From the cell containing the given text, extract its center point as (X, Y) coordinate. 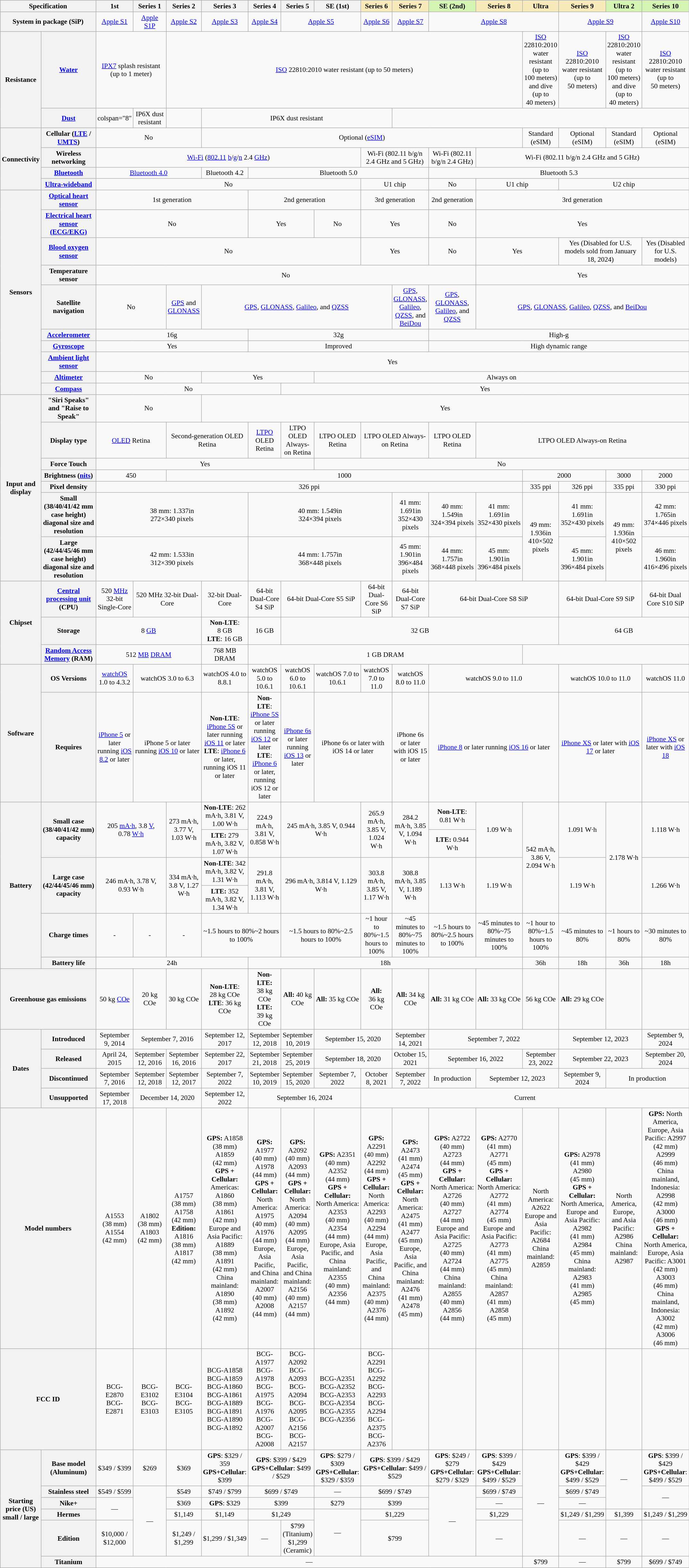
Always on (502, 378)
1 GB DRAM (385, 655)
Non-LTE: 262 mA·h, 3.81 V, 1.00 W·h (225, 816)
Greenhouse gas emissions (48, 999)
Ultra (540, 6)
64-bit Dual Core S10 SiP (666, 599)
BCG-E3104 BCG-E3105 (184, 1399)
September 17, 2018 (115, 1098)
Ambient light sensor (68, 362)
~30 minutes to 80% (666, 935)
September 21, 2018 (264, 1059)
Series 9 (582, 6)
watchOS 7.0 to 10.6.1 (338, 679)
Released (68, 1059)
Pixel density (68, 487)
Bluetooth 4.0 (149, 173)
265.9 mA·h, 3.85 V, 1.024 W·h (376, 830)
$1,299 / $1,349 (225, 1538)
8 GB (149, 631)
Bluetooth 5.3 (559, 173)
$1,399 (624, 1515)
64-bit Dual-Core S7 SiP (410, 599)
September 18, 2020 (353, 1059)
64-bit Dual-Core S5 SiP (321, 599)
BCG-E3102 BCG-E3103 (150, 1399)
Apple S9 (600, 22)
watchOS 8.0 to 11.0 (410, 679)
All: 33 kg COe (499, 999)
2.178 W·h (624, 858)
High dynamic range (559, 346)
October 8, 2021 (376, 1079)
Stainless steel (68, 1492)
Bluetooth (68, 173)
Current (525, 1098)
iPhone 5 or later running iOS 8.2 or later (115, 747)
Base model (Aluminum) (68, 1468)
Small case (38/40/41/42 mm) capacity (68, 830)
Apple S2 (184, 22)
Ultra 2 (624, 6)
284.2 mA·h, 3.85 V, 1.094 W·h (410, 830)
watchOS 6.0 to 10.6.1 (298, 679)
iPhone XS or later with iOS 17 or later (600, 747)
Electrical heart sensor (ECG/EKG) (68, 223)
Apple S1P (150, 22)
205 mA·h, 3.8 V, 0.78 W·h (131, 830)
Yes (Disabled for U.S. models sold from January 18, 2024) (600, 252)
1st (115, 6)
iPhone XS or later with iOS 18 (666, 747)
Discontinued (68, 1079)
542 mA·h, 3.86 V, 2.094 W·h (540, 858)
GPS: $329 (225, 1503)
Bluetooth 5.0 (338, 173)
Charge times (68, 935)
246 mA·h, 3.78 V, 0.93 W·h (131, 885)
OLED Retina (131, 440)
September 12, 2022 (225, 1098)
September 12, 2016 (150, 1059)
A1757 (38 mm) A1758 (42 mm)Edition: A1816 (38 mm) A1817 (42 mm) (184, 1228)
September 16, 2016 (184, 1059)
$749 / $799 (225, 1492)
64-bit Dual-Core S6 SiP (376, 599)
GPS: $329 / 359GPS+Cellular: $399 (225, 1468)
32g (338, 335)
520 MHz 32-bit Single-Core (115, 599)
Water (68, 70)
System in package (SiP) (48, 22)
September 9, 2014 (115, 1039)
BCG-A2291 BCG-A2292 BCG-A2293 BCG-A2294 BCG-A2375 BCG-A2376 (376, 1399)
Apple S7 (410, 22)
$279 (338, 1503)
Non-LTE: 8 GBLTE: 16 GB (225, 631)
OS Versions (68, 679)
Altimeter (68, 378)
GPS: $279 / $309GPS+Cellular: $329 / $359 (338, 1468)
Central processing unit (CPU) (68, 599)
Input and display (21, 488)
$799 (Titanium)$1,299 (Ceramic) (298, 1538)
Gyroscope (68, 346)
Apple S4 (264, 22)
1st generation (172, 200)
September 16, 2022 (476, 1059)
iPhone 8 or later running iOS 16 or later (494, 747)
BCG-E2870 BCG-E2871 (115, 1399)
North America: A2622Europe and Asia Pacific: A2684China mainland: A2859 (540, 1228)
Apple S6 (376, 22)
Resistance (21, 80)
64 GB (624, 631)
FCC ID (48, 1399)
512 MB DRAM (149, 655)
Compass (68, 389)
BCG-A1977 BCG-A1978 BCG-A1975 BCG-A1976 BCG-A2007 BCG-A2008 (264, 1399)
308.8 mA·h, 3.85 V, 1.189 W·h (410, 885)
Specification (48, 6)
Satellite navigation (68, 307)
LTE: 352 mA·h, 3.82 V, 1.34 W·h (225, 900)
16 GB (264, 631)
50 kg COe (115, 999)
296 mA·h, 3.814 V, 1.129 W·h (321, 885)
Model numbers (48, 1228)
Nike+ (68, 1503)
September 16, 2024 (304, 1098)
GPS: $249 / $279GPS+Cellular: $279 / $329 (452, 1468)
1000 (344, 475)
A1802 (38 mm) A1803 (42 mm) (150, 1228)
All: 40 kg COe (298, 999)
September 22, 2017 (225, 1059)
Apple S5 (321, 22)
All: 31 kg COe (452, 999)
All: 34 kg COe (410, 999)
~45 minutes to 80% (582, 935)
Series 7 (410, 6)
46 mm: 1.960in416×496 pixels (666, 559)
Cellular (LTE / UMTS) (68, 138)
Introduced (68, 1039)
Non-LTE: 0.81 W·h (452, 816)
GPS and GLONASS (184, 307)
Apple S1 (115, 22)
watchOS 4.0 to 8.8.1 (225, 679)
Hermes (68, 1515)
38 mm: 1.337in272×340 pixels (172, 515)
Series 1 (150, 6)
Series 2 (184, 6)
334 mA·h, 3.8 V, 1.27 W·h (184, 885)
$10,000 / $12,000 (115, 1538)
1.13 W·h (452, 885)
64-bit Dual-Core S8 SiP (494, 599)
BCG-A1858 BCG-A1859 BCG-A1860 BCG-A1861 BCG-A1889 BCG-A1891 BCG-A1890 BCG-A1892 (225, 1399)
Series 6 (376, 6)
42 mm: 1.765in374×446 pixels (666, 515)
Apple S10 (666, 22)
All: 29 kg COe (582, 999)
Battery (21, 885)
Non-LTE: iPhone 5S or later running iOS 12 or laterLTE: iPhone 6 or later, running iOS 12 or later (264, 747)
~1 hours to 80% (624, 935)
16g (172, 335)
Non-LTE: iPhone 5S or later running iOS 11 or laterLTE: iPhone 6 or later, running iOS 11 or later (225, 747)
30 kg COe (184, 999)
768 MB DRAM (225, 655)
1.266 W·h (666, 885)
32 GB (420, 631)
Apple S3 (225, 22)
Chipset (21, 623)
IPX7 splash resistant (up to 1 meter) (131, 70)
20 kg COe (150, 999)
All: 36 kg COe (376, 999)
watchOS 10.0 to 11.0 (600, 679)
LTE: 279 mA·h, 3.82 V, 1.07 W·h (225, 844)
~1.5 hours to 80%~2 hours to 100% (241, 935)
Optical heart sensor (68, 200)
All: 35 kg COe (338, 999)
September 22, 2023 (600, 1059)
1.09 W·h (499, 830)
Yes (Disabled for U.S. models) (666, 252)
watchOS 1.0 to 4.3.2 (115, 679)
Improved (338, 346)
Small (38/40/41/42 mm case height) diagonal size and resolution (68, 515)
$549 / $599 (115, 1492)
December 14, 2020 (167, 1098)
56 kg COe (540, 999)
watchOS 9.0 to 11.0 (494, 679)
Brightness (nits) (68, 475)
watchOS 7.0 to 11.0 (376, 679)
BCG-A2351 BCG-A2352 BCG-A2353 BCG-A2354 BCG-A2355 BCG-A2356 (338, 1399)
Edition (68, 1538)
Battery life (68, 963)
Non-LTE: 38 kg COeLTE: 39 kg COe (264, 999)
Force Touch (68, 464)
Random Access Memory (RAM) (68, 655)
273 mA·h, 3.77 V, 1.03 W·h (184, 830)
520 MHz 32-bit Dual-Core (167, 599)
iPhone 6s or later running iOS 13 or later (298, 747)
Titanium (68, 1562)
1.118 W·h (666, 830)
Temperature sensor (68, 275)
291.8 mA·h, 3.81 V, 1.113 W·h (264, 885)
Wireless networking (68, 157)
April 24, 2015 (115, 1059)
iPhone 6s or later with iOS 14 or later (353, 747)
Non-LTE: 28 kg COeLTE: 36 kg COe (225, 999)
SE (2nd) (452, 6)
24h (172, 963)
October 15, 2021 (410, 1059)
Ultra-wideband (68, 185)
Series 4 (264, 6)
Connectivity (21, 159)
Dates (21, 1068)
Non-LTE: 342 mA·h, 3.82 V, 1.31 W·h (225, 871)
Series 10 (666, 6)
$1,249 (281, 1515)
Accelerometer (68, 335)
330 ppi (666, 487)
Series 8 (499, 6)
224.9 mA·h, 3.81 V, 0.858 W·h (264, 830)
Dust (68, 118)
42 mm: 1.533in312×390 pixels (172, 559)
"Siri Speaks" and "Raise to Speak" (68, 408)
303.8 mA·h, 3.85 V, 1.17 W·h (376, 885)
Display type (68, 440)
September 14, 2021 (410, 1039)
watchOS 5.0 to 10.6.1 (264, 679)
64-bit Dual-Core S9 SiP (600, 599)
245 mA·h, 3.85 V, 0.944 W·h (321, 830)
$269 (150, 1468)
Requires (68, 747)
64-bit Dual-Core S4 SiP (264, 599)
watchOS 3.0 to 6.3 (167, 679)
Second-generation OLED Retina (207, 440)
1.091 W·h (582, 830)
Series 3 (225, 6)
Bluetooth 4.2 (225, 173)
Apple S8 (494, 22)
Series 5 (298, 6)
Unsupported (68, 1098)
450 (131, 475)
Large (42/44/45/46 mm case height) diagonal size and resolution (68, 559)
BCG-A2092 BCG-A2093 BCG-A2094 BCG-A2095 BCG-A2156 BCG-A2157 (298, 1399)
colspan="8" (115, 118)
September 20, 2024 (666, 1059)
$349 / $399 (115, 1468)
September 25, 2019 (298, 1059)
iPhone 5 or later running iOS 10 or later (167, 747)
iPhone 6s or later with iOS 15 or later (410, 747)
32-bit Dual-Core (225, 599)
Software (21, 733)
Large case (42/44/45/46 mm) capacity (68, 885)
Starting price (US)small / large (21, 1509)
September 23, 2022 (540, 1059)
3000 (624, 475)
Sensors (21, 292)
North America, Europe, and Asia Pacific: A2986China mainland: A2987 (624, 1228)
SE (1st) (338, 6)
$549 (184, 1492)
A1553 (38 mm) A1554 (42 mm) (115, 1228)
U2 chip (624, 185)
Storage (68, 631)
watchOS 11.0 (666, 679)
High-g (559, 335)
Blood oxygen sensor (68, 252)
LTE: 0.944 W·h (452, 844)
